Return the (x, y) coordinate for the center point of the cell that contains the specified text.  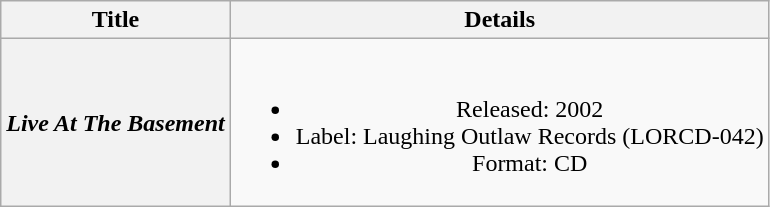
Details (500, 20)
Released: 2002Label: Laughing Outlaw Records (LORCD-042)Format: CD (500, 122)
Live At The Basement (116, 122)
Title (116, 20)
